Return [X, Y] of the center of cell containing provided text 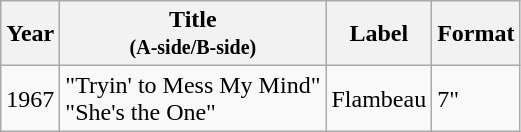
Flambeau [379, 98]
Year [30, 34]
Title (A-side/B-side) [193, 34]
1967 [30, 98]
Format [476, 34]
"Tryin' to Mess My Mind""She's the One" [193, 98]
7" [476, 98]
Label [379, 34]
